Search for the cell housing the specified text and yield its [X, Y] center coordinate. 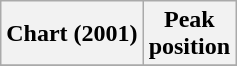
Peakposition [189, 34]
Chart (2001) [72, 34]
